Return (x, y) of the center of cell containing provided text 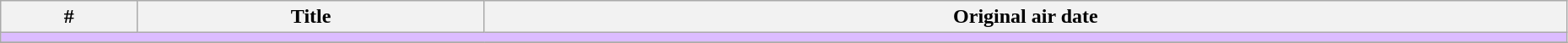
# (69, 17)
Original air date (1026, 17)
Title (311, 17)
